Return [x, y] of the center of cell containing provided text 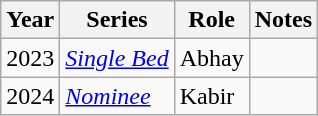
Series [117, 20]
Abhay [212, 58]
Notes [283, 20]
Single Bed [117, 58]
Role [212, 20]
Year [30, 20]
Nominee [117, 96]
2024 [30, 96]
Kabir [212, 96]
2023 [30, 58]
